Provide the (x, y) coordinate of the cell's center where the given text is located.  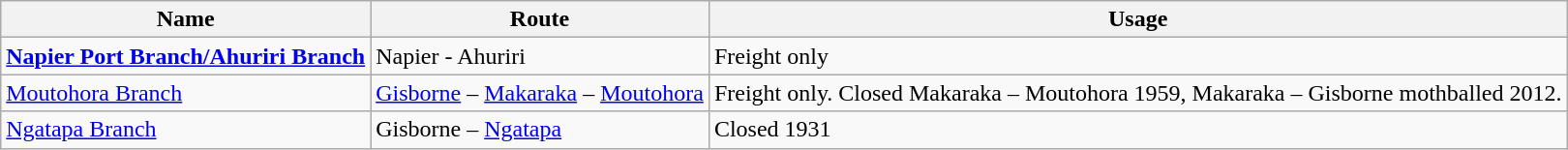
Napier Port Branch/Ahuriri Branch (186, 56)
Moutohora Branch (186, 93)
Route (540, 19)
Freight only. Closed Makaraka – Moutohora 1959, Makaraka – Gisborne mothballed 2012. (1138, 93)
Gisborne – Ngatapa (540, 130)
Closed 1931 (1138, 130)
Name (186, 19)
Ngatapa Branch (186, 130)
Usage (1138, 19)
Napier - Ahuriri (540, 56)
Freight only (1138, 56)
Gisborne – Makaraka – Moutohora (540, 93)
